Identify which cell holds the provided text, then report its [X, Y] central coordinate. 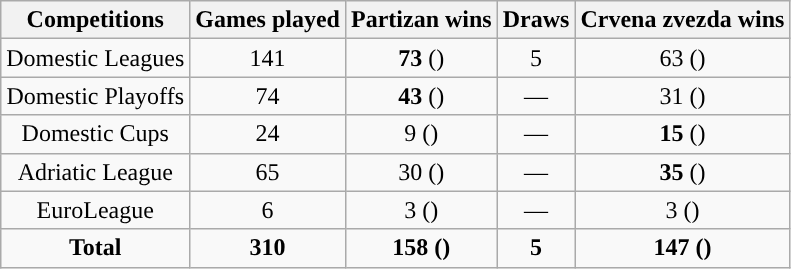
Crvena zvezda wins [682, 20]
31 () [682, 96]
35 () [682, 172]
43 () [421, 96]
Partizan wins [421, 20]
EuroLeague [96, 210]
73 () [421, 58]
Games played [268, 20]
Adriatic League [96, 172]
63 () [682, 58]
65 [268, 172]
15 () [682, 134]
Domestic Leagues [96, 58]
24 [268, 134]
310 [268, 248]
158 () [421, 248]
Draws [536, 20]
Competitions [96, 20]
Domestic Cups [96, 134]
Domestic Playoffs [96, 96]
Total [96, 248]
9 () [421, 134]
30 () [421, 172]
74 [268, 96]
6 [268, 210]
147 () [682, 248]
141 [268, 58]
